Search for the cell housing the specified text and yield its (X, Y) center coordinate. 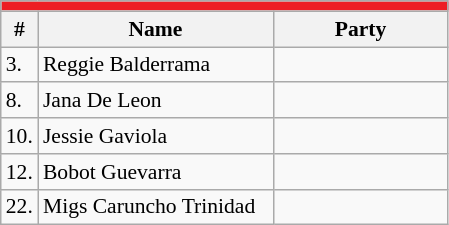
Party (360, 29)
Name (156, 29)
10. (20, 136)
Reggie Balderrama (156, 65)
# (20, 29)
12. (20, 172)
Bobot Guevarra (156, 172)
8. (20, 101)
Jana De Leon (156, 101)
Jessie Gaviola (156, 136)
22. (20, 207)
3. (20, 65)
Migs Caruncho Trinidad (156, 207)
